From the cell containing the given text, extract its center point as (x, y) coordinate. 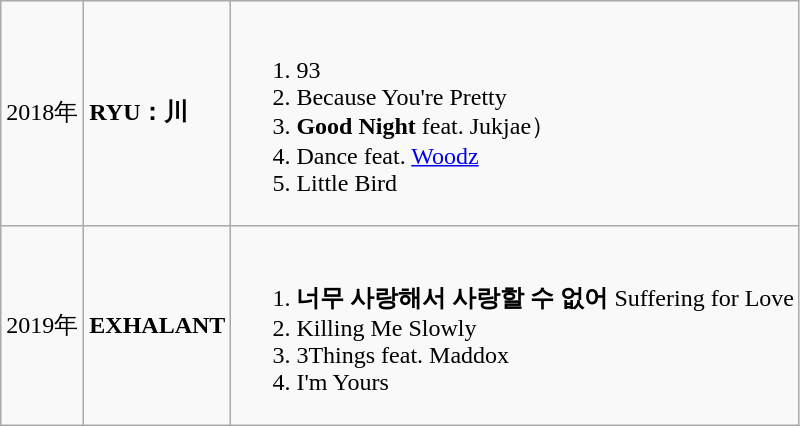
2018年 (42, 114)
너무 사랑해서 사랑할 수 없어 Suffering for LoveKilling Me Slowly3Things feat. MaddoxI'm Yours (516, 326)
93Because You're PrettyGood Night feat. Jukjae）Dance feat. WoodzLittle Bird (516, 114)
2019年 (42, 326)
RYU：川 (158, 114)
EXHALANT (158, 326)
